Output the [x, y] coordinate of the center of the cell containing the given text.  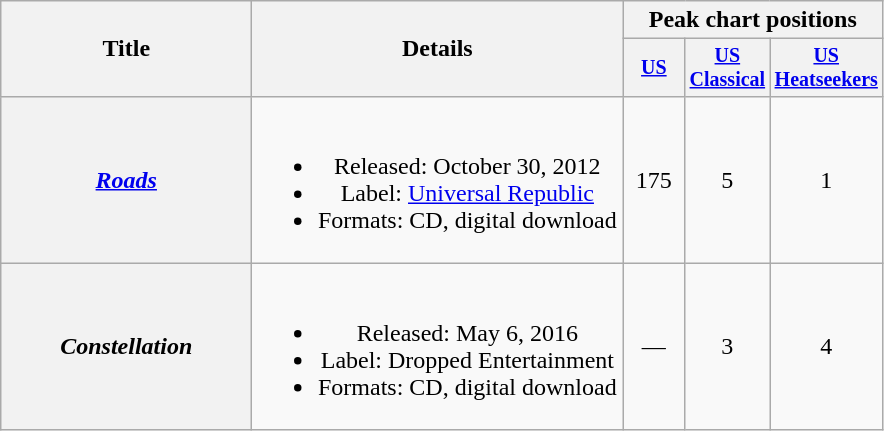
4 [826, 346]
— [654, 346]
US [654, 68]
Details [438, 49]
Constellation [126, 346]
Roads [126, 180]
1 [826, 180]
Released: May 6, 2016Label: Dropped EntertainmentFormats: CD, digital download [438, 346]
USClassical [728, 68]
Released: October 30, 2012Label: Universal RepublicFormats: CD, digital download [438, 180]
Peak chart positions [753, 20]
3 [728, 346]
5 [728, 180]
Title [126, 49]
175 [654, 180]
USHeatseekers [826, 68]
